For the text-containing cell, return its midpoint in (X, Y) coordinate format. 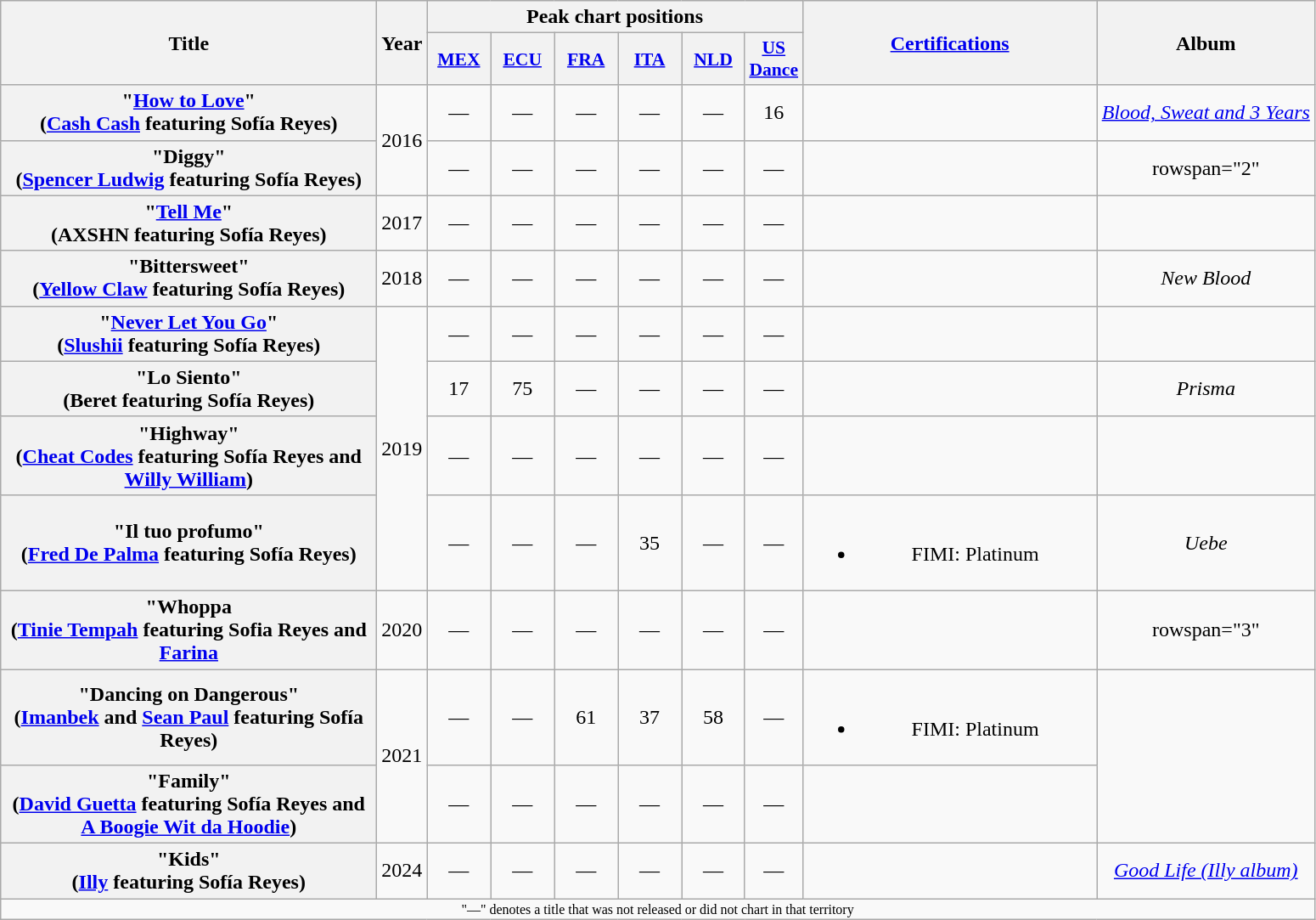
35 (650, 542)
17 (458, 389)
Blood, Sweat and 3 Years (1206, 112)
"Never Let You Go" (Slushii featuring Sofía Reyes) (188, 333)
16 (773, 112)
Peak chart positions (615, 17)
2016 (402, 140)
FRA (586, 59)
Album (1206, 42)
Prisma (1206, 389)
"Bittersweet"(Yellow Claw featuring Sofía Reyes) (188, 279)
USDance (773, 59)
"Dancing on Dangerous" (Imanbek and Sean Paul featuring Sofía Reyes) (188, 717)
2021 (402, 756)
"How to Love" (Cash Cash featuring Sofía Reyes) (188, 112)
ITA (650, 59)
"Tell Me"(AXSHN featuring Sofía Reyes) (188, 223)
"Whoppa(Tinie Tempah featuring Sofia Reyes and Farina (188, 629)
2017 (402, 223)
"—" denotes a title that was not released or did not chart in that territory (658, 909)
Good Life (Illy album) (1206, 872)
Title (188, 42)
2018 (402, 279)
2024 (402, 872)
75 (523, 389)
58 (713, 717)
Year (402, 42)
"Diggy" (Spencer Ludwig featuring Sofía Reyes) (188, 168)
NLD (713, 59)
2019 (402, 449)
37 (650, 717)
"Kids"(Illy featuring Sofía Reyes) (188, 872)
"Highway" (Cheat Codes featuring Sofía Reyes and Willy William) (188, 455)
Uebe (1206, 542)
rowspan="3" (1206, 629)
"Lo Siento" (Beret featuring Sofía Reyes) (188, 389)
"Family"(David Guetta featuring Sofía Reyes and A Boogie Wit da Hoodie) (188, 804)
New Blood (1206, 279)
Certifications (949, 42)
MEX (458, 59)
2020 (402, 629)
61 (586, 717)
ECU (523, 59)
"Il tuo profumo" (Fred De Palma featuring Sofía Reyes) (188, 542)
rowspan="2" (1206, 168)
